Search for the cell housing the specified text and yield its (X, Y) center coordinate. 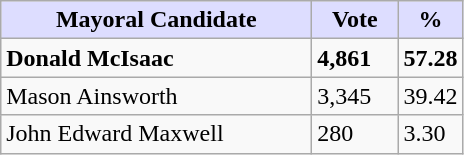
3.30 (430, 134)
John Edward Maxwell (156, 134)
Donald McIsaac (156, 58)
57.28 (430, 58)
3,345 (355, 96)
Mason Ainsworth (156, 96)
Vote (355, 20)
4,861 (355, 58)
280 (355, 134)
39.42 (430, 96)
Mayoral Candidate (156, 20)
% (430, 20)
